Extract the [X, Y] coordinate from the center of the cell holding the provided text.  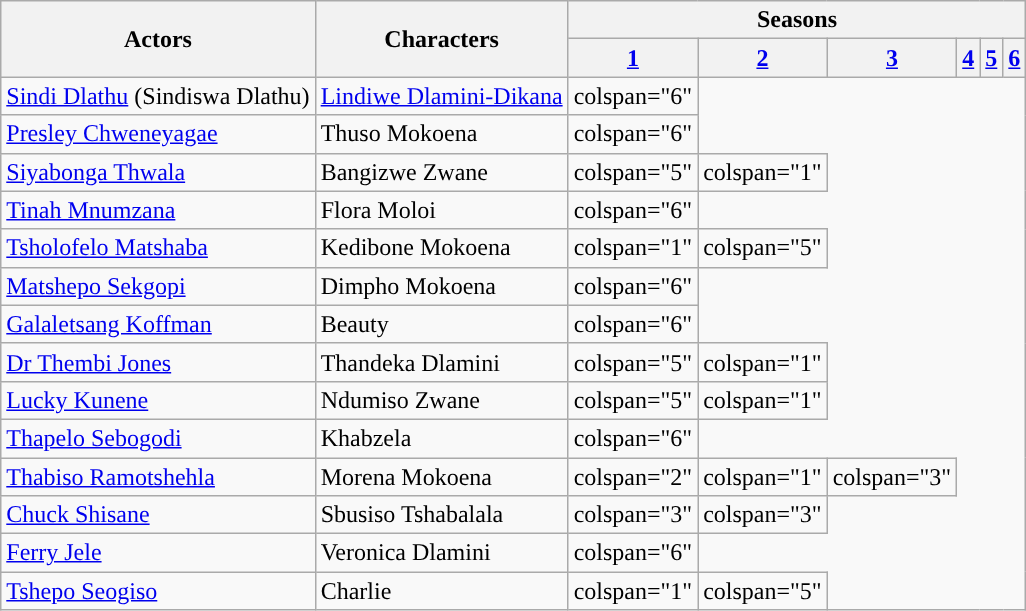
Chuck Shisane [158, 515]
Tinah Mnumzana [158, 210]
4 [968, 58]
1 [633, 58]
Galaletsang Koffman [158, 324]
Thuso Mokoena [442, 134]
Seasons [797, 20]
Characters [442, 39]
3 [892, 58]
5 [992, 58]
Thapelo Sebogodi [158, 438]
Thabiso Ramotshehla [158, 477]
Actors [158, 39]
Lindiwe Dlamini-Dikana [442, 96]
Charlie [442, 591]
Ferry Jele [158, 553]
Matshepo Sekgopi [158, 286]
Siyabonga Thwala [158, 172]
Kedibone Mokoena [442, 248]
Ndumiso Zwane [442, 400]
Tsholofelo Matshaba [158, 248]
Sbusiso Tshabalala [442, 515]
Morena Mokoena [442, 477]
Sindi Dlathu (Sindiswa Dlathu) [158, 96]
6 [1014, 58]
Tshepo Seogiso [158, 591]
Lucky Kunene [158, 400]
Veronica Dlamini [442, 553]
Khabzela [442, 438]
colspan="2" [633, 477]
Dimpho Mokoena [442, 286]
Flora Moloi [442, 210]
2 [763, 58]
Dr Thembi Jones [158, 362]
Bangizwe Zwane [442, 172]
Presley Chweneyagae [158, 134]
Thandeka Dlamini [442, 362]
Beauty [442, 324]
